Find where the given text appears and provide that cell's center as (X, Y) coordinate. 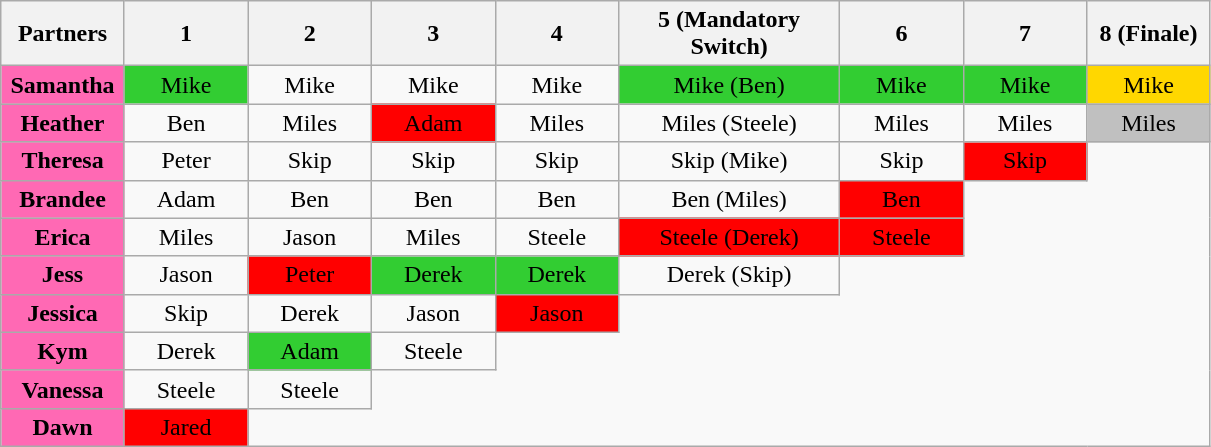
Dawn (63, 427)
Vanessa (63, 389)
8 (Finale) (1149, 34)
6 (902, 34)
Jared (186, 427)
Brandee (63, 199)
3 (433, 34)
Mike (Ben) (730, 85)
Skip (Mike) (730, 161)
Theresa (63, 161)
1 (186, 34)
Erica (63, 237)
Heather (63, 123)
Miles (Steele) (730, 123)
Samantha (63, 85)
Jess (63, 275)
Steele (Derek) (730, 237)
4 (557, 34)
Jessica (63, 313)
Derek (Skip) (730, 275)
Kym (63, 351)
Ben (Miles) (730, 199)
5 (Mandatory Switch) (730, 34)
7 (1025, 34)
2 (310, 34)
Partners (63, 34)
